Return [x, y] of the center of cell containing provided text 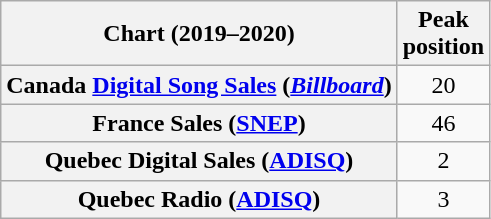
2 [443, 161]
Canada Digital Song Sales (Billboard) [199, 85]
France Sales (SNEP) [199, 123]
Quebec Digital Sales (ADISQ) [199, 161]
3 [443, 199]
Peakposition [443, 34]
Chart (2019–2020) [199, 34]
46 [443, 123]
Quebec Radio (ADISQ) [199, 199]
20 [443, 85]
